Search for the cell housing the specified text and yield its (x, y) center coordinate. 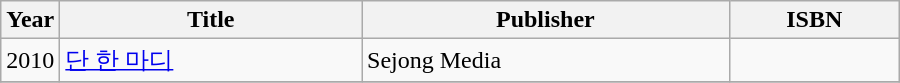
Sejong Media (546, 60)
Title (211, 20)
2010 (30, 60)
Publisher (546, 20)
ISBN (814, 20)
단 한 마디 (211, 60)
Year (30, 20)
